Extract the (X, Y) coordinate from the center of the cell holding the provided text.  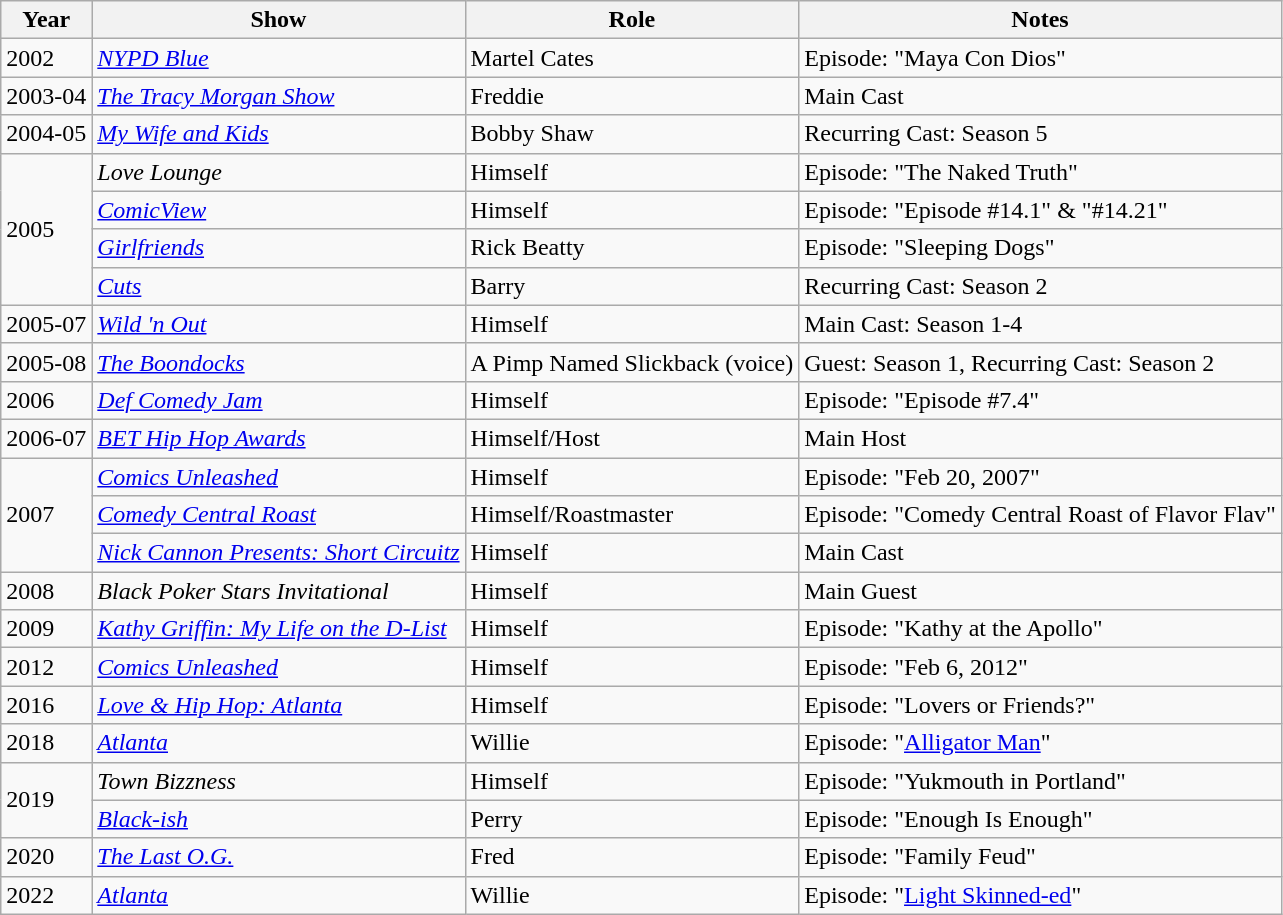
2005-07 (46, 324)
The Boondocks (278, 362)
Kathy Griffin: My Life on the D-List (278, 629)
2020 (46, 857)
Main Host (1040, 438)
Town Bizzness (278, 781)
Episode: "Family Feud" (1040, 857)
Love Lounge (278, 172)
Episode: "Sleeping Dogs" (1040, 248)
Episode: "Lovers or Friends?" (1040, 705)
2007 (46, 515)
Episode: "Enough Is Enough" (1040, 819)
Episode: "Feb 6, 2012" (1040, 667)
My Wife and Kids (278, 134)
Episode: "Comedy Central Roast of Flavor Flav" (1040, 515)
2006 (46, 400)
Perry (632, 819)
2009 (46, 629)
Bobby Shaw (632, 134)
Recurring Cast: Season 2 (1040, 286)
Freddie (632, 96)
2012 (46, 667)
2008 (46, 591)
Guest: Season 1, Recurring Cast: Season 2 (1040, 362)
Fred (632, 857)
2016 (46, 705)
Episode: "Episode #7.4" (1040, 400)
Rick Beatty (632, 248)
Black-ish (278, 819)
2002 (46, 58)
Recurring Cast: Season 5 (1040, 134)
Episode: "Alligator Man" (1040, 743)
Cuts (278, 286)
ComicView (278, 210)
Main Guest (1040, 591)
Martel Cates (632, 58)
BET Hip Hop Awards (278, 438)
Main Cast: Season 1-4 (1040, 324)
2005 (46, 229)
2005-08 (46, 362)
The Tracy Morgan Show (278, 96)
Episode: "Kathy at the Apollo" (1040, 629)
Nick Cannon Presents: Short Circuitz (278, 553)
2004-05 (46, 134)
Girlfriends (278, 248)
Episode: "The Naked Truth" (1040, 172)
2006-07 (46, 438)
Episode: "Yukmouth in Portland" (1040, 781)
Episode: "Maya Con Dios" (1040, 58)
Notes (1040, 20)
Def Comedy Jam (278, 400)
Episode: "Feb 20, 2007" (1040, 477)
Wild 'n Out (278, 324)
Himself/Host (632, 438)
2018 (46, 743)
Role (632, 20)
2019 (46, 800)
Black Poker Stars Invitational (278, 591)
Episode: "Light Skinned-ed" (1040, 895)
2003-04 (46, 96)
NYPD Blue (278, 58)
A Pimp Named Slickback (voice) (632, 362)
2022 (46, 895)
Year (46, 20)
The Last O.G. (278, 857)
Show (278, 20)
Episode: "Episode #14.1" & "#14.21" (1040, 210)
Barry (632, 286)
Love & Hip Hop: Atlanta (278, 705)
Comedy Central Roast (278, 515)
Himself/Roastmaster (632, 515)
